From the cell containing the given text, extract its center point as [X, Y] coordinate. 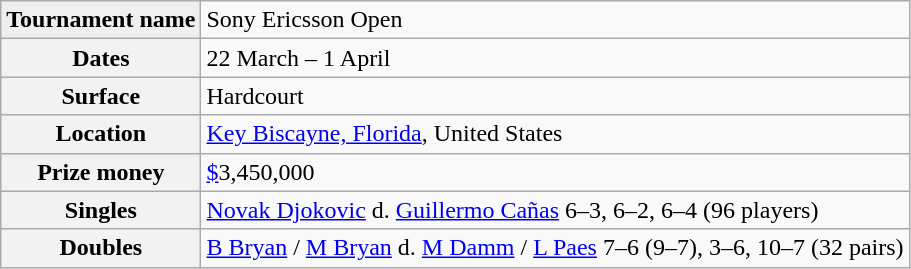
Dates [101, 58]
Sony Ericsson Open [555, 20]
Prize money [101, 172]
Hardcourt [555, 96]
Tournament name [101, 20]
Location [101, 134]
Singles [101, 210]
$3,450,000 [555, 172]
Key Biscayne, Florida, United States [555, 134]
Novak Djokovic d. Guillermo Cañas 6–3, 6–2, 6–4 (96 players) [555, 210]
B Bryan / M Bryan d. M Damm / L Paes 7–6 (9–7), 3–6, 10–7 (32 pairs) [555, 248]
22 March – 1 April [555, 58]
Doubles [101, 248]
Surface [101, 96]
